Output the (X, Y) coordinate of the center of the cell containing the given text.  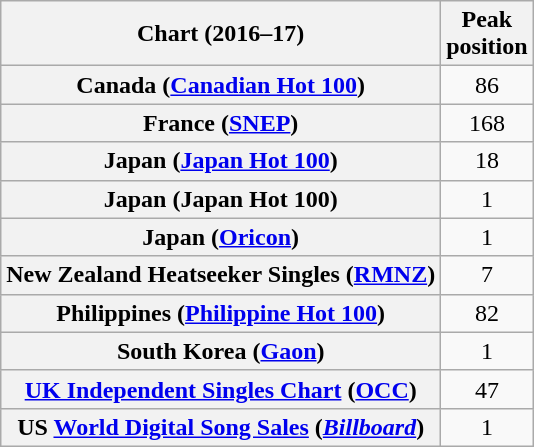
86 (487, 85)
France (SNEP) (221, 123)
Japan (Oricon) (221, 237)
7 (487, 275)
82 (487, 313)
47 (487, 389)
US World Digital Song Sales (Billboard) (221, 427)
18 (487, 161)
South Korea (Gaon) (221, 351)
Chart (2016–17) (221, 34)
UK Independent Singles Chart (OCC) (221, 389)
Peak position (487, 34)
168 (487, 123)
New Zealand Heatseeker Singles (RMNZ) (221, 275)
Philippines (Philippine Hot 100) (221, 313)
Canada (Canadian Hot 100) (221, 85)
